Detect which cell encompasses the target text, then output its (x, y) center coordinate. 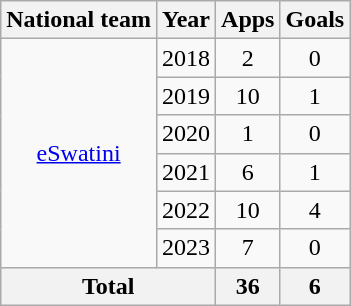
2018 (186, 58)
7 (248, 248)
2020 (186, 134)
eSwatini (79, 153)
2 (248, 58)
2021 (186, 172)
Year (186, 20)
National team (79, 20)
4 (315, 210)
Goals (315, 20)
Apps (248, 20)
Total (108, 286)
2019 (186, 96)
36 (248, 286)
2022 (186, 210)
2023 (186, 248)
